Capture the cell that displays the provided text and extract its (x, y) central coordinate. 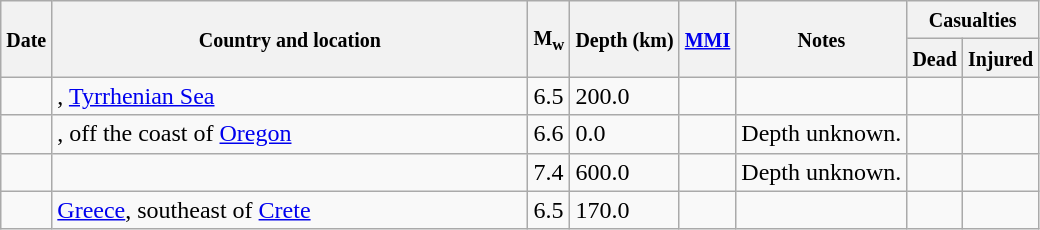
Country and location (290, 39)
MMI (708, 39)
Mw (549, 39)
6.6 (549, 134)
7.4 (549, 172)
Greece, southeast of Crete (290, 210)
Dead (935, 58)
0.0 (624, 134)
Casualties (973, 20)
200.0 (624, 96)
, off the coast of Oregon (290, 134)
170.0 (624, 210)
, Tyrrhenian Sea (290, 96)
600.0 (624, 172)
Date (26, 39)
Injured (1000, 58)
Notes (822, 39)
Depth (km) (624, 39)
